From the cell containing the given text, extract its center point as (x, y) coordinate. 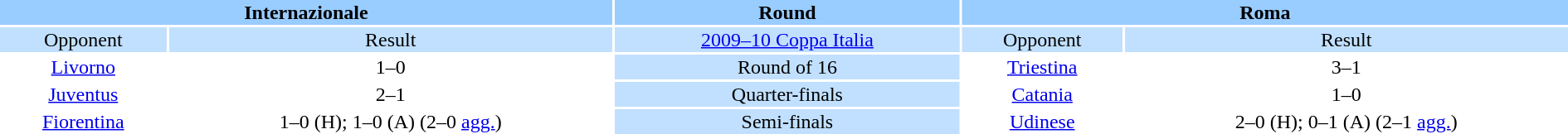
Udinese (1042, 122)
Round (787, 12)
Roma (1265, 12)
Fiorentina (83, 122)
Catania (1042, 94)
3–1 (1346, 67)
Juventus (83, 94)
1–0 (H); 1–0 (A) (2–0 agg.) (390, 122)
Triestina (1042, 67)
2–1 (390, 94)
Livorno (83, 67)
Internazionale (306, 12)
2009–10 Coppa Italia (787, 40)
Round of 16 (787, 67)
Semi-finals (787, 122)
Quarter-finals (787, 94)
2–0 (H); 0–1 (A) (2–1 agg.) (1346, 122)
